Extract the (X, Y) coordinate from the center of the cell holding the provided text.  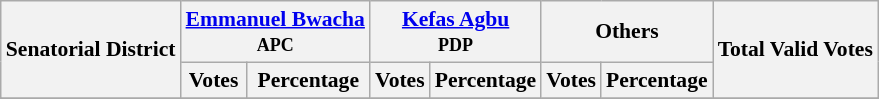
Senatorial District (91, 50)
Others (626, 32)
Total Valid Votes (796, 50)
Kefas AgbuPDP (456, 32)
Emmanuel BwachaAPC (276, 32)
